Capture the cell that displays the provided text and extract its [x, y] central coordinate. 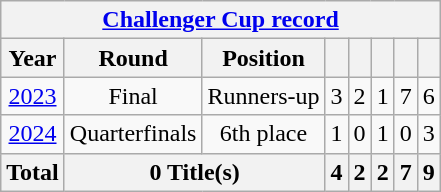
Position [264, 58]
2023 [33, 96]
Final [133, 96]
Year [33, 58]
6 [428, 96]
0 Title(s) [194, 172]
2024 [33, 134]
6th place [264, 134]
Round [133, 58]
Runners-up [264, 96]
Challenger Cup record [221, 20]
Total [33, 172]
4 [336, 172]
9 [428, 172]
Quarterfinals [133, 134]
